Find where the given text appears and provide that cell's center as [x, y] coordinate. 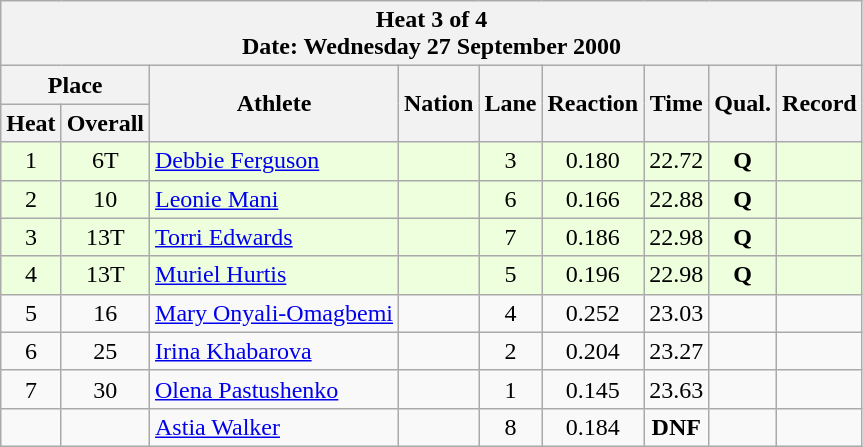
0.180 [593, 161]
0.252 [593, 313]
Reaction [593, 104]
23.27 [676, 351]
Heat [31, 123]
Mary Onyali-Omagbemi [274, 313]
Record [820, 104]
10 [105, 199]
23.63 [676, 389]
Athlete [274, 104]
Qual. [743, 104]
25 [105, 351]
8 [510, 427]
Place [76, 85]
22.72 [676, 161]
0.166 [593, 199]
Torri Edwards [274, 237]
0.186 [593, 237]
0.204 [593, 351]
Irina Khabarova [274, 351]
Debbie Ferguson [274, 161]
Olena Pastushenko [274, 389]
Muriel Hurtis [274, 275]
22.88 [676, 199]
0.145 [593, 389]
Astia Walker [274, 427]
Heat 3 of 4 Date: Wednesday 27 September 2000 [432, 34]
0.184 [593, 427]
Overall [105, 123]
6T [105, 161]
Time [676, 104]
Nation [439, 104]
Leonie Mani [274, 199]
30 [105, 389]
Lane [510, 104]
23.03 [676, 313]
DNF [676, 427]
16 [105, 313]
0.196 [593, 275]
